Return (x, y) of the center of cell containing provided text 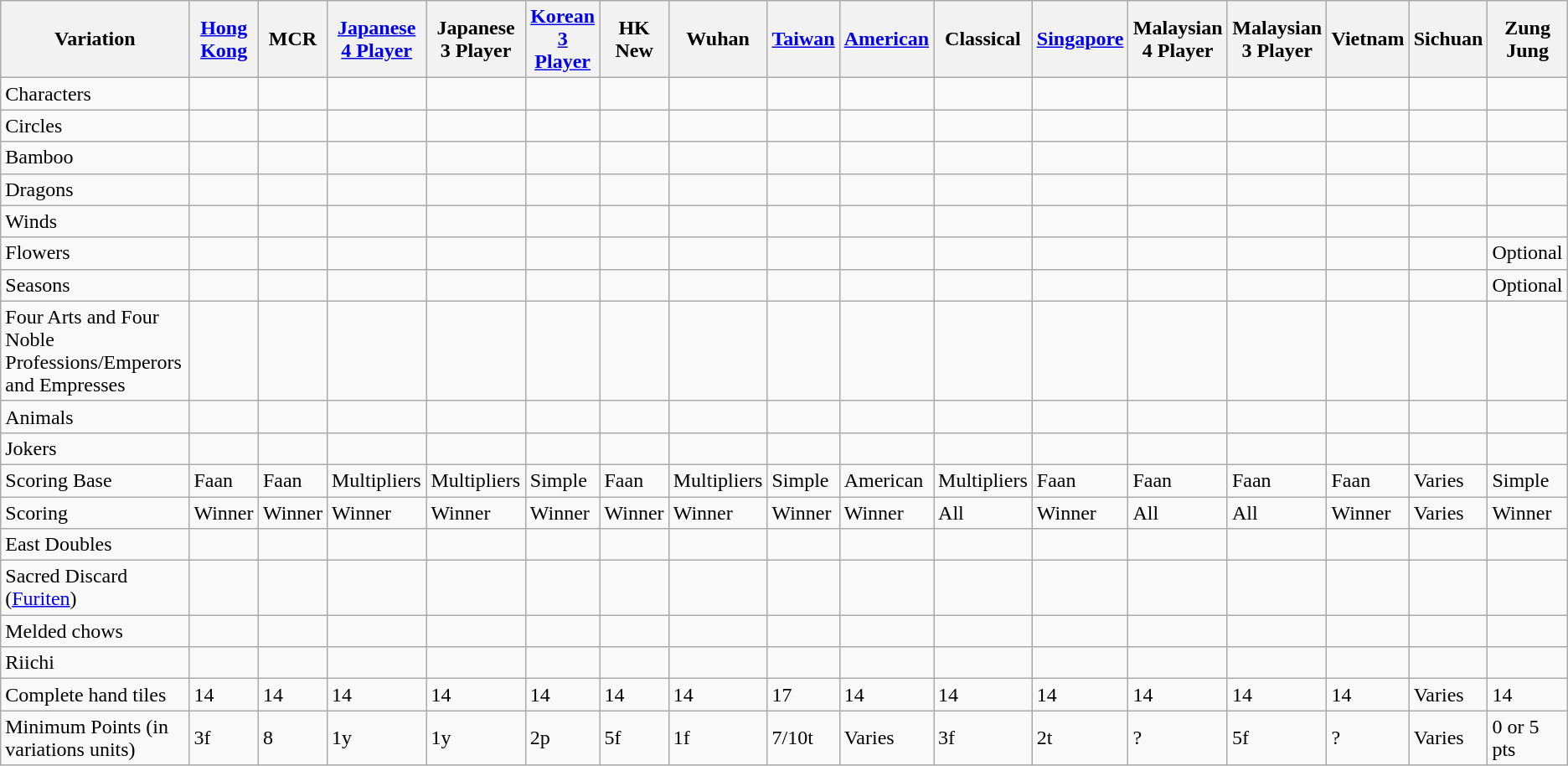
Complete hand tiles (95, 695)
Flowers (95, 253)
Singapore (1081, 39)
2t (1081, 738)
Zung Jung (1528, 39)
Sacred Discard (Furiten) (95, 588)
Scoring (95, 512)
Variation (95, 39)
Circles (95, 126)
Hong Kong (224, 39)
17 (803, 695)
Taiwan (803, 39)
Minimum Points (in variations units) (95, 738)
2p (563, 738)
8 (292, 738)
HK New (634, 39)
Japanese 3 Player (476, 39)
Classical (983, 39)
Malaysian 4 Player (1178, 39)
Melded chows (95, 631)
Jokers (95, 448)
MCR (292, 39)
Seasons (95, 285)
7/10t (803, 738)
Animals (95, 417)
Korean 3 Player (563, 39)
1f (718, 738)
Riichi (95, 663)
Bamboo (95, 158)
Dragons (95, 189)
East Doubles (95, 545)
0 or 5 pts (1528, 738)
Malaysian 3 Player (1277, 39)
Four Arts and Four Noble Professions/Emperors and Empresses (95, 350)
Sichuan (1448, 39)
Japanese 4 Player (376, 39)
Wuhan (718, 39)
Vietnam (1368, 39)
Scoring Base (95, 480)
Characters (95, 94)
Winds (95, 221)
